Search for the cell housing the specified text and yield its (x, y) center coordinate. 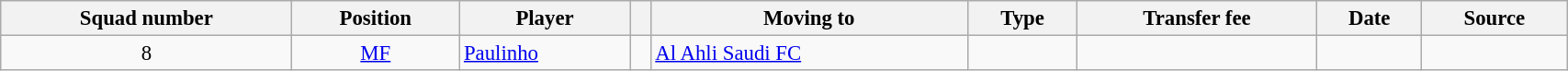
Date (1369, 18)
Source (1495, 18)
Al Ahli Saudi FC (809, 53)
MF (376, 53)
Squad number (147, 18)
Position (376, 18)
Paulinho (546, 53)
8 (147, 53)
Type (1023, 18)
Player (546, 18)
Transfer fee (1196, 18)
Moving to (809, 18)
